Extract the [x, y] coordinate from the center of the cell holding the provided text.  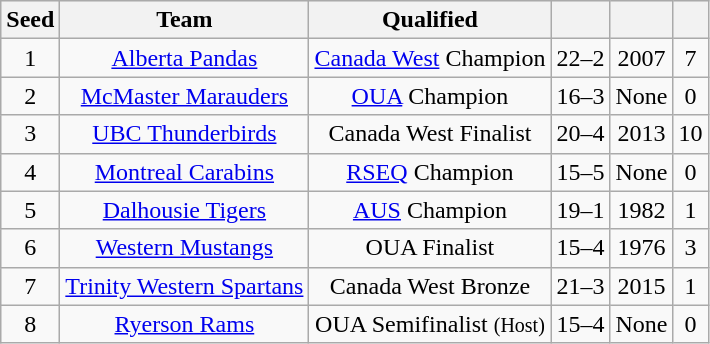
2 [30, 96]
2015 [642, 286]
1976 [642, 248]
Canada West Bronze [430, 286]
1982 [642, 210]
OUA Semifinalist (Host) [430, 324]
Montreal Carabins [184, 172]
Qualified [430, 20]
16–3 [580, 96]
19–1 [580, 210]
Ryerson Rams [184, 324]
Western Mustangs [184, 248]
Alberta Pandas [184, 58]
RSEQ Champion [430, 172]
Team [184, 20]
20–4 [580, 134]
Seed [30, 20]
4 [30, 172]
Canada West Finalist [430, 134]
15–5 [580, 172]
6 [30, 248]
Trinity Western Spartans [184, 286]
10 [690, 134]
2007 [642, 58]
Dalhousie Tigers [184, 210]
OUA Finalist [430, 248]
21–3 [580, 286]
22–2 [580, 58]
AUS Champion [430, 210]
5 [30, 210]
8 [30, 324]
Canada West Champion [430, 58]
McMaster Marauders [184, 96]
OUA Champion [430, 96]
2013 [642, 134]
UBC Thunderbirds [184, 134]
